Identify which cell holds the provided text, then report its (X, Y) central coordinate. 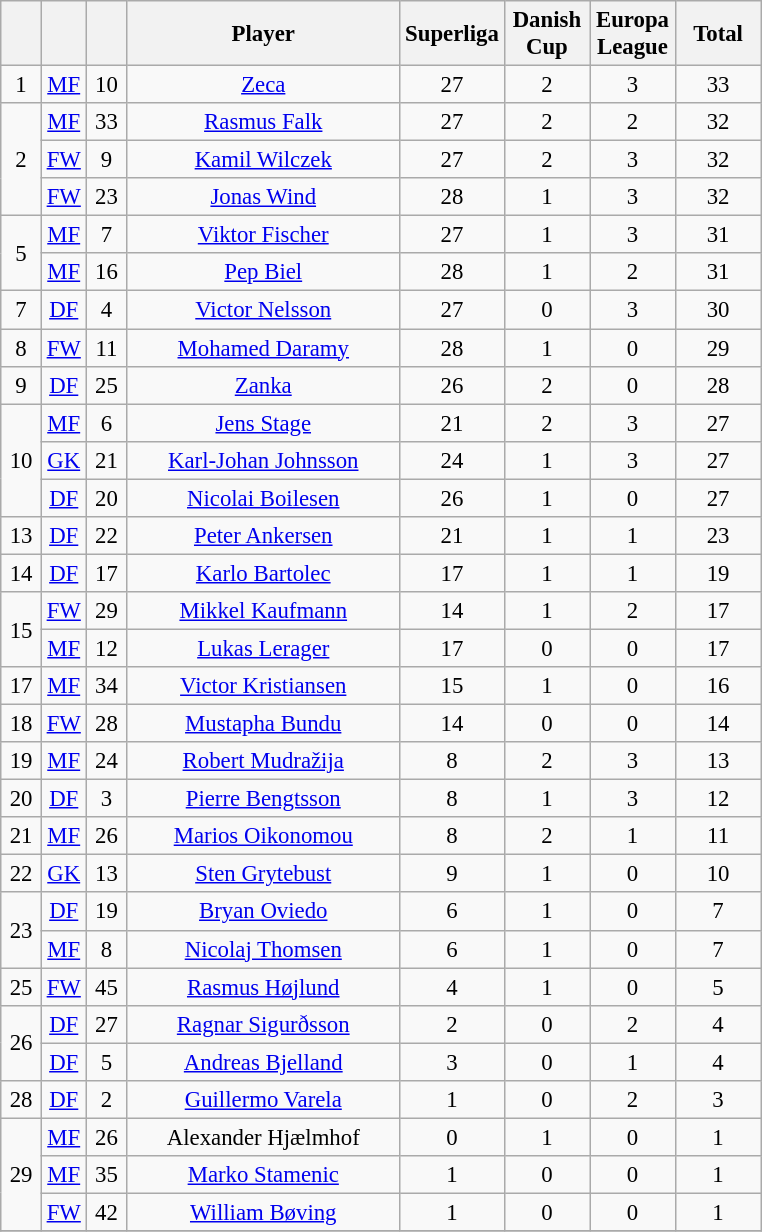
Bryan Oviedo (264, 912)
Karlo Bartolec (264, 573)
Rasmus Falk (264, 122)
45 (106, 987)
Jonas Wind (264, 197)
Viktor Fischer (264, 235)
Pierre Bengtsson (264, 799)
William Bøving (264, 1212)
Total (718, 34)
Europa League (633, 34)
30 (718, 310)
Superliga (452, 34)
Andreas Bjelland (264, 1062)
Zeca (264, 85)
Guillermo Varela (264, 1100)
Karl-Johan Johnsson (264, 460)
Ragnar Sigurðsson (264, 1024)
Alexander Hjælmhof (264, 1137)
Danish Cup (547, 34)
Robert Mudražija (264, 761)
Victor Nelsson (264, 310)
34 (106, 686)
Sten Grytebust (264, 874)
Peter Ankersen (264, 536)
Player (264, 34)
Lukas Lerager (264, 648)
Zanka (264, 385)
Marios Oikonomou (264, 836)
Nicolaj Thomsen (264, 949)
35 (106, 1175)
Pep Biel (264, 273)
Mikkel Kaufmann (264, 611)
Mohamed Daramy (264, 348)
Victor Kristiansen (264, 686)
Nicolai Boilesen (264, 498)
18 (22, 724)
Marko Stamenic (264, 1175)
Jens Stage (264, 423)
Mustapha Bundu (264, 724)
42 (106, 1212)
Rasmus Højlund (264, 987)
Kamil Wilczek (264, 160)
